Output the (X, Y) coordinate of the center of the cell containing the given text.  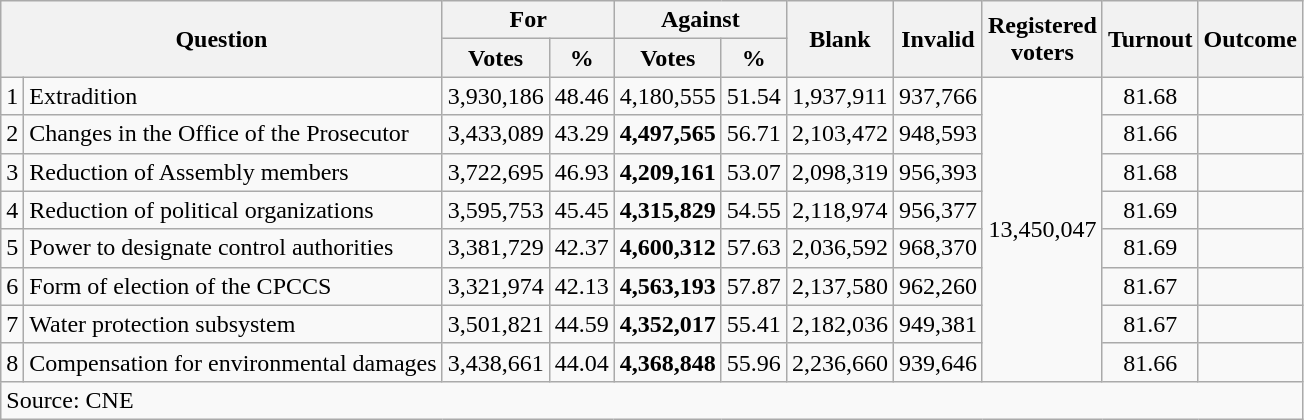
4,563,193 (668, 286)
3,433,089 (496, 134)
Reduction of political organizations (233, 210)
3,501,821 (496, 324)
57.63 (754, 248)
948,593 (938, 134)
Reduction of Assembly members (233, 172)
4,352,017 (668, 324)
44.59 (582, 324)
6 (12, 286)
4 (12, 210)
2,103,472 (840, 134)
Blank (840, 39)
55.96 (754, 362)
4,497,565 (668, 134)
2 (12, 134)
2,137,580 (840, 286)
42.13 (582, 286)
45.45 (582, 210)
956,393 (938, 172)
1,937,911 (840, 96)
968,370 (938, 248)
4,180,555 (668, 96)
962,260 (938, 286)
2,098,319 (840, 172)
Source: CNE (652, 400)
Power to designate control authorities (233, 248)
3 (12, 172)
2,118,974 (840, 210)
44.04 (582, 362)
Form of election of the CPCCS (233, 286)
3,595,753 (496, 210)
937,766 (938, 96)
3,438,661 (496, 362)
53.07 (754, 172)
3,930,186 (496, 96)
51.54 (754, 96)
Changes in the Office of the Prosecutor (233, 134)
2,236,660 (840, 362)
Extradition (233, 96)
956,377 (938, 210)
4,315,829 (668, 210)
4,368,848 (668, 362)
Against (700, 20)
4,209,161 (668, 172)
42.37 (582, 248)
949,381 (938, 324)
57.87 (754, 286)
Compensation for environmental damages (233, 362)
43.29 (582, 134)
8 (12, 362)
1 (12, 96)
2,182,036 (840, 324)
48.46 (582, 96)
4,600,312 (668, 248)
3,321,974 (496, 286)
54.55 (754, 210)
Question (222, 39)
Outcome (1250, 39)
5 (12, 248)
Turnout (1150, 39)
Water protection subsystem (233, 324)
2,036,592 (840, 248)
939,646 (938, 362)
56.71 (754, 134)
Registeredvoters (1042, 39)
55.41 (754, 324)
7 (12, 324)
Invalid (938, 39)
46.93 (582, 172)
3,381,729 (496, 248)
13,450,047 (1042, 229)
For (528, 20)
3,722,695 (496, 172)
